Locate the cell with the specified text and output its [X, Y] center coordinate. 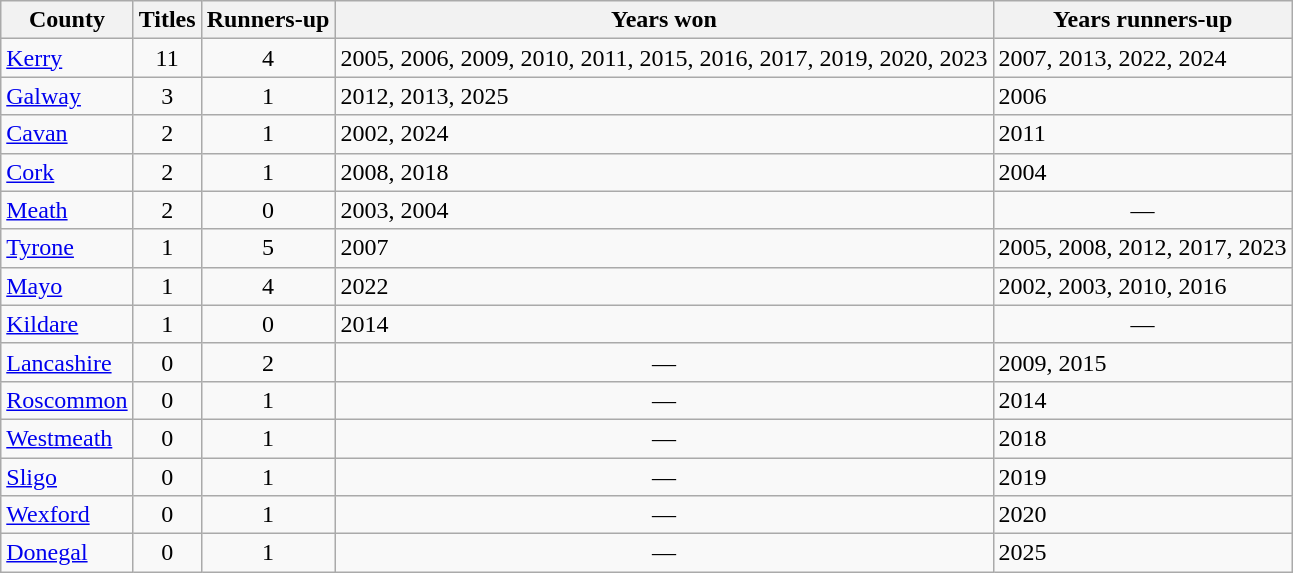
Wexford [67, 515]
3 [167, 96]
Years won [664, 20]
Roscommon [67, 400]
2006 [1142, 96]
Donegal [67, 553]
2005, 2006, 2009, 2010, 2011, 2015, 2016, 2017, 2019, 2020, 2023 [664, 58]
2020 [1142, 515]
Years runners-up [1142, 20]
Galway [67, 96]
2002, 2024 [664, 134]
2003, 2004 [664, 210]
Cavan [67, 134]
Titles [167, 20]
2004 [1142, 172]
2007 [664, 248]
2005, 2008, 2012, 2017, 2023 [1142, 248]
11 [167, 58]
Westmeath [67, 438]
Sligo [67, 477]
2022 [664, 286]
2018 [1142, 438]
Mayo [67, 286]
County [67, 20]
Kildare [67, 324]
2002, 2003, 2010, 2016 [1142, 286]
2011 [1142, 134]
2025 [1142, 553]
5 [268, 248]
Runners-up [268, 20]
2019 [1142, 477]
2007, 2013, 2022, 2024 [1142, 58]
Tyrone [67, 248]
Lancashire [67, 362]
Meath [67, 210]
Kerry [67, 58]
2012, 2013, 2025 [664, 96]
2008, 2018 [664, 172]
2009, 2015 [1142, 362]
Cork [67, 172]
